Output the (X, Y) coordinate of the center of the cell containing the given text.  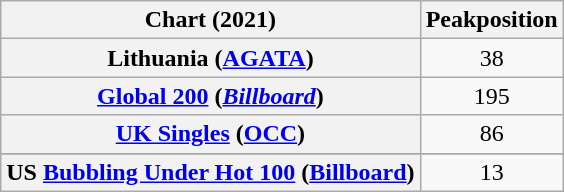
US Bubbling Under Hot 100 (Billboard) (210, 172)
Lithuania (AGATA) (210, 58)
195 (492, 96)
13 (492, 172)
38 (492, 58)
86 (492, 134)
Chart (2021) (210, 20)
UK Singles (OCC) (210, 134)
Global 200 (Billboard) (210, 96)
Peakposition (492, 20)
